From the cell containing the given text, extract its center point as (X, Y) coordinate. 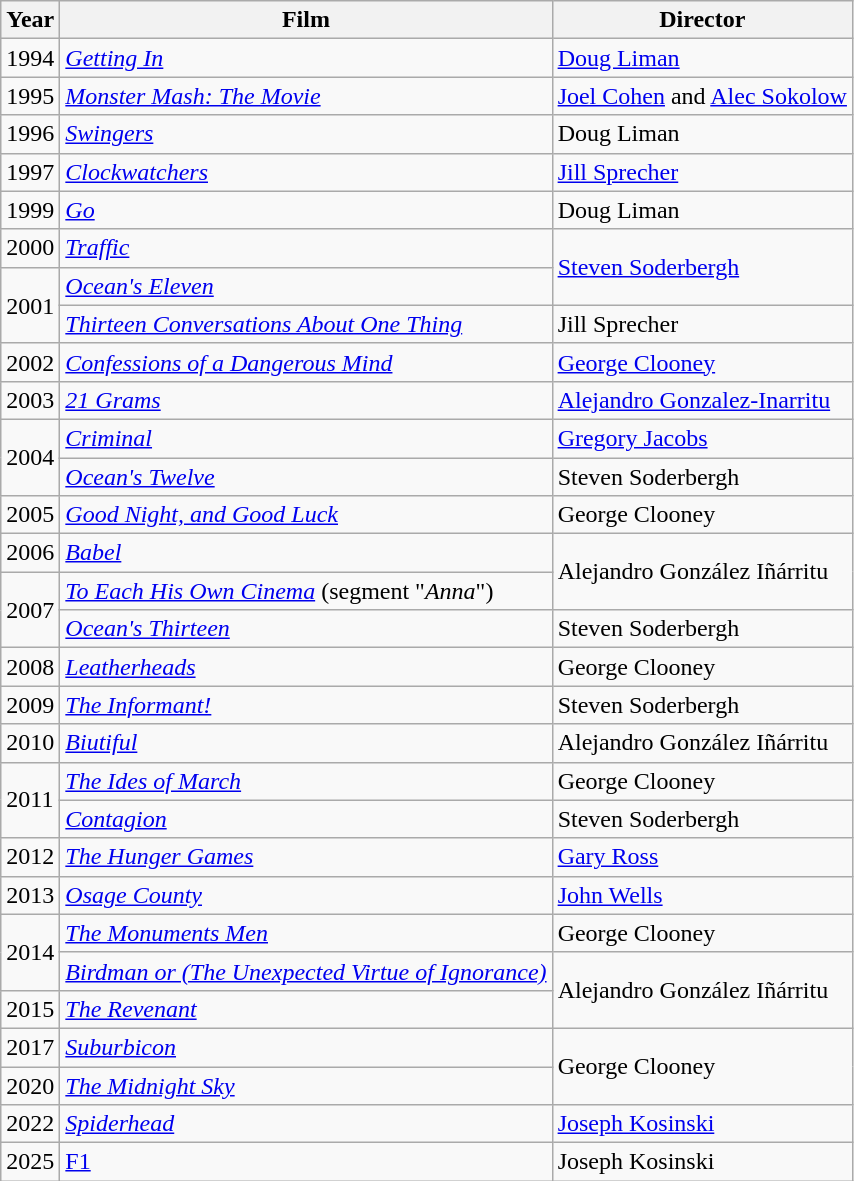
Gregory Jacobs (702, 438)
Swingers (306, 134)
Joel Cohen and Alec Sokolow (702, 96)
21 Grams (306, 400)
The Revenant (306, 1009)
2011 (30, 800)
2007 (30, 610)
2014 (30, 952)
Babel (306, 553)
2017 (30, 1047)
F1 (306, 1162)
Contagion (306, 819)
Confessions of a Dangerous Mind (306, 362)
2002 (30, 362)
2009 (30, 705)
1995 (30, 96)
Ocean's Thirteen (306, 629)
Ocean's Twelve (306, 477)
2001 (30, 305)
Getting In (306, 58)
The Informant! (306, 705)
2000 (30, 248)
1997 (30, 172)
Clockwatchers (306, 172)
Birdman or (The Unexpected Virtue of Ignorance) (306, 971)
2010 (30, 743)
Traffic (306, 248)
Criminal (306, 438)
2025 (30, 1162)
2020 (30, 1085)
The Monuments Men (306, 933)
2015 (30, 1009)
The Hunger Games (306, 857)
Year (30, 20)
John Wells (702, 895)
Gary Ross (702, 857)
1994 (30, 58)
2013 (30, 895)
Thirteen Conversations About One Thing (306, 324)
2004 (30, 457)
2022 (30, 1124)
Monster Mash: The Movie (306, 96)
Biutiful (306, 743)
Spiderhead (306, 1124)
Alejandro Gonzalez-Inarritu (702, 400)
Osage County (306, 895)
1996 (30, 134)
The Midnight Sky (306, 1085)
Good Night, and Good Luck (306, 515)
Director (702, 20)
To Each His Own Cinema (segment "Anna") (306, 591)
2003 (30, 400)
Ocean's Eleven (306, 286)
Film (306, 20)
2008 (30, 667)
The Ides of March (306, 781)
Suburbicon (306, 1047)
2012 (30, 857)
2006 (30, 553)
Leatherheads (306, 667)
2005 (30, 515)
Go (306, 210)
1999 (30, 210)
